Search for the cell housing the specified text and yield its [x, y] center coordinate. 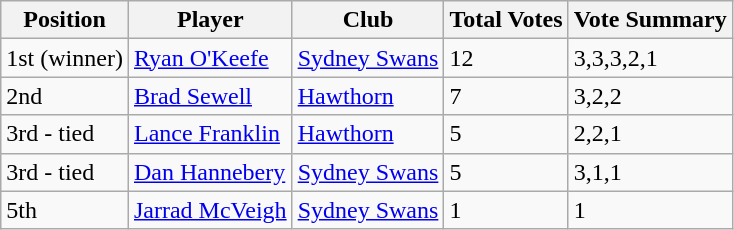
Total Votes [506, 20]
Position [65, 20]
12 [506, 58]
7 [506, 96]
3,3,3,2,1 [650, 58]
2,2,1 [650, 134]
Brad Sewell [210, 96]
5th [65, 210]
3,1,1 [650, 172]
Dan Hannebery [210, 172]
Club [368, 20]
3,2,2 [650, 96]
Player [210, 20]
1st (winner) [65, 58]
Ryan O'Keefe [210, 58]
Jarrad McVeigh [210, 210]
2nd [65, 96]
Vote Summary [650, 20]
Lance Franklin [210, 134]
